Return (x, y) of the center of cell containing provided text 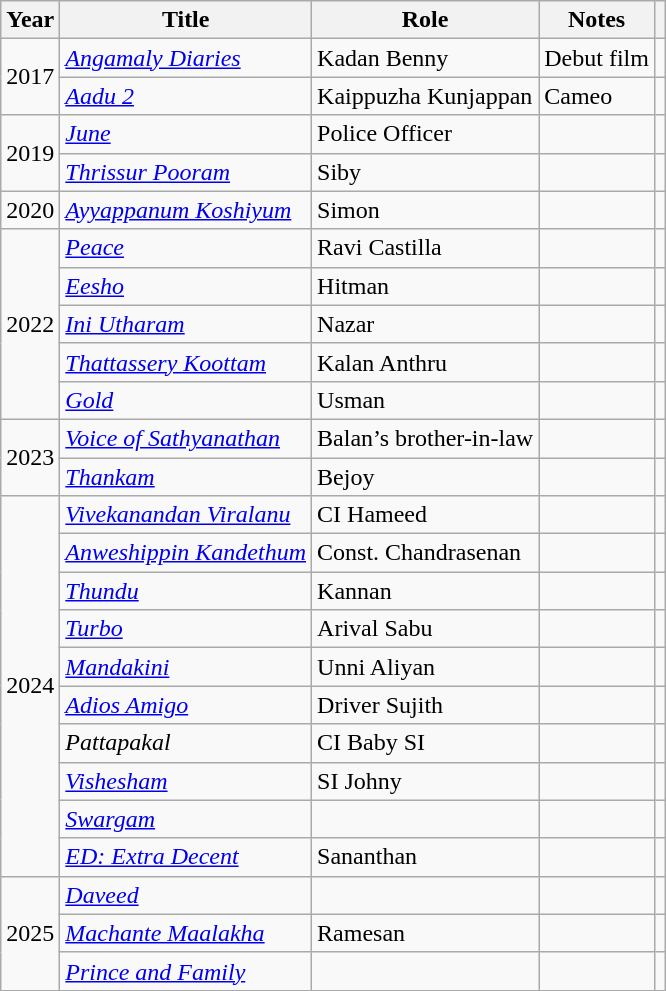
Notes (597, 20)
Siby (426, 172)
Ramesan (426, 933)
Peace (186, 248)
Vivekanandan Viralanu (186, 515)
Mandakini (186, 667)
Ini Utharam (186, 324)
CI Baby SI (426, 743)
Kaippuzha Kunjappan (426, 96)
Machante Maalakha (186, 933)
Gold (186, 400)
Usman (426, 400)
2017 (30, 77)
Kannan (426, 591)
2024 (30, 686)
Debut film (597, 58)
Police Officer (426, 134)
Driver Sujith (426, 705)
Kadan Benny (426, 58)
Const. Chandrasenan (426, 553)
SI Johny (426, 781)
Turbo (186, 629)
Voice of Sathyanathan (186, 438)
Arival Sabu (426, 629)
2025 (30, 933)
Eesho (186, 286)
Kalan Anthru (426, 362)
Hitman (426, 286)
2019 (30, 153)
CI Hameed (426, 515)
Angamaly Diaries (186, 58)
Adios Amigo (186, 705)
Anweshippin Kandethum (186, 553)
2022 (30, 324)
Ravi Castilla (426, 248)
Unni Aliyan (426, 667)
Bejoy (426, 477)
Role (426, 20)
Thundu (186, 591)
Thattassery Koottam (186, 362)
Cameo (597, 96)
2023 (30, 457)
Thankam (186, 477)
Thrissur Pooram (186, 172)
Vishesham (186, 781)
Year (30, 20)
Simon (426, 210)
2020 (30, 210)
Title (186, 20)
Swargam (186, 819)
Prince and Family (186, 971)
ED: Extra Decent (186, 857)
Ayyappanum Koshiyum (186, 210)
Aadu 2 (186, 96)
June (186, 134)
Daveed (186, 895)
Sananthan (426, 857)
Pattapakal (186, 743)
Balan’s brother-in-law (426, 438)
Nazar (426, 324)
